Find where the given text appears and provide that cell's center as [X, Y] coordinate. 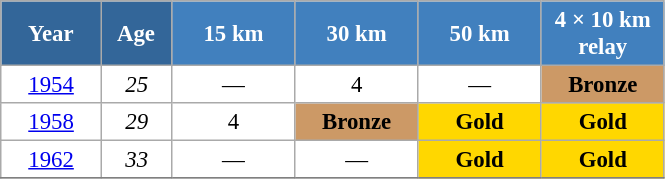
33 [136, 160]
30 km [356, 34]
50 km [480, 34]
1954 [52, 85]
Age [136, 34]
4 × 10 km relay [602, 34]
15 km [234, 34]
1962 [52, 160]
25 [136, 85]
1958 [52, 122]
Year [52, 34]
29 [136, 122]
